Locate the cell with the specified text and output its [x, y] center coordinate. 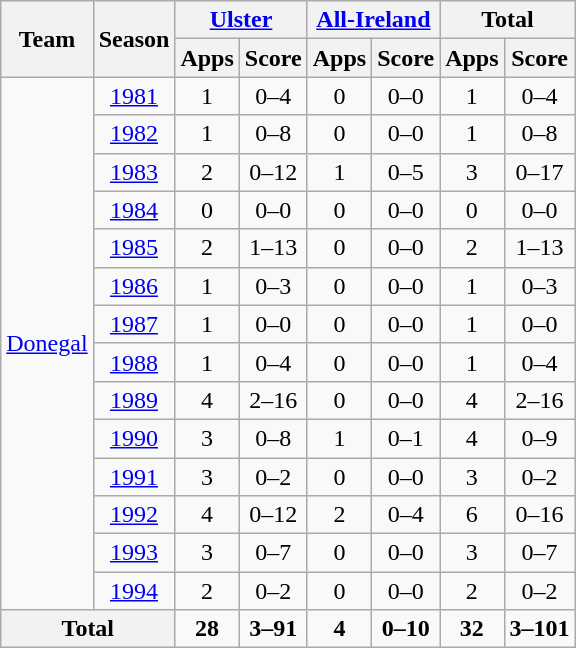
0–17 [540, 172]
1986 [134, 286]
1991 [134, 477]
1994 [134, 591]
Team [47, 39]
1992 [134, 515]
Season [134, 39]
1990 [134, 438]
0–10 [406, 629]
1989 [134, 400]
3–101 [540, 629]
32 [472, 629]
6 [472, 515]
All-Ireland [373, 20]
Donegal [47, 344]
3–91 [273, 629]
Ulster [241, 20]
0–9 [540, 438]
1984 [134, 210]
1993 [134, 553]
1982 [134, 134]
0–5 [406, 172]
1987 [134, 324]
1981 [134, 96]
1988 [134, 362]
1985 [134, 248]
1983 [134, 172]
28 [207, 629]
0–16 [540, 515]
0–1 [406, 438]
